Return the (x, y) coordinate for the center point of the cell that contains the specified text.  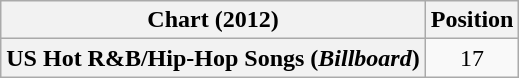
Position (472, 20)
17 (472, 58)
US Hot R&B/Hip-Hop Songs (Billboard) (213, 58)
Chart (2012) (213, 20)
